From the cell containing the given text, extract its center point as [X, Y] coordinate. 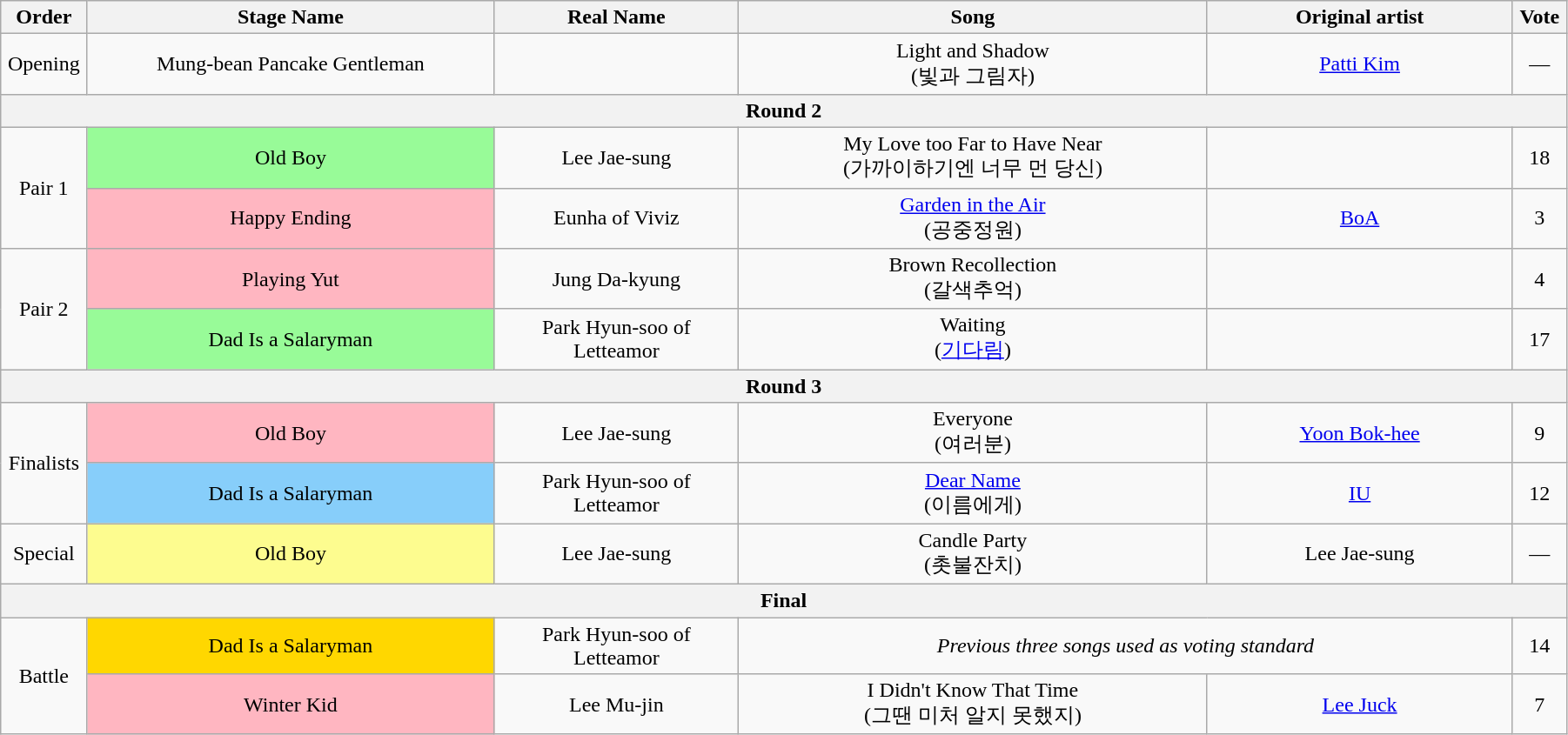
BoA [1359, 218]
Waiting (기다림) [973, 339]
Lee Juck [1359, 705]
Round 3 [784, 386]
Round 2 [784, 110]
Song [973, 17]
Brown Recollection(갈색추억) [973, 279]
7 [1539, 705]
Happy Ending [291, 218]
Light and Shadow(빛과 그림자) [973, 64]
3 [1539, 218]
I Didn't Know That Time(그땐 미처 알지 못했지) [973, 705]
Patti Kim [1359, 64]
My Love too Far to Have Near(가까이하기엔 너무 먼 당신) [973, 157]
Pair 2 [44, 310]
Final [784, 600]
Special [44, 554]
Vote [1539, 17]
18 [1539, 157]
Dear Name(이름에게) [973, 493]
Yoon Bok-hee [1359, 433]
Garden in the Air(공중정원) [973, 218]
Stage Name [291, 17]
Everyone(여러분) [973, 433]
Jung Da-kyung [616, 279]
17 [1539, 339]
Opening [44, 64]
IU [1359, 493]
Mung-bean Pancake Gentleman [291, 64]
Order [44, 17]
12 [1539, 493]
9 [1539, 433]
Lee Mu-jin [616, 705]
Original artist [1359, 17]
Winter Kid [291, 705]
4 [1539, 279]
Battle [44, 677]
Eunha of Viviz [616, 218]
Finalists [44, 463]
Pair 1 [44, 188]
14 [1539, 645]
Previous three songs used as voting standard [1126, 645]
Real Name [616, 17]
Playing Yut [291, 279]
Candle Party(촛불잔치) [973, 554]
